Output the [x, y] coordinate of the center of the cell containing the given text.  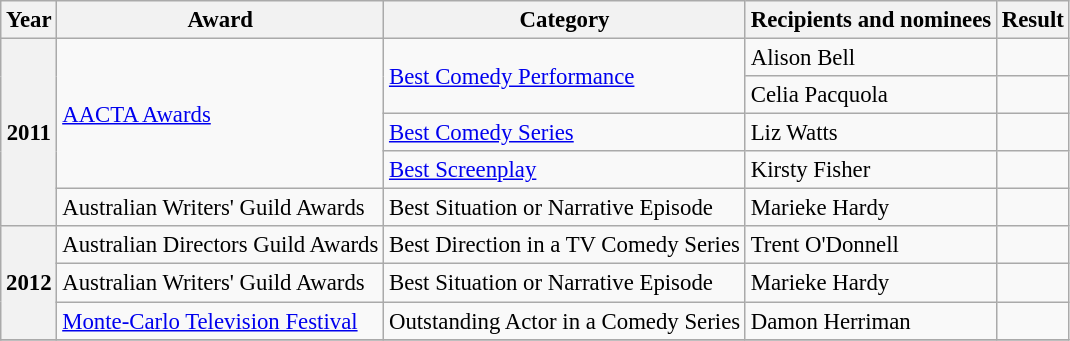
Damon Herriman [870, 321]
Best Direction in a TV Comedy Series [565, 245]
Kirsty Fisher [870, 170]
Recipients and nominees [870, 20]
Year [29, 20]
Celia Pacquola [870, 95]
Best Comedy Performance [565, 76]
Alison Bell [870, 58]
Award [220, 20]
Australian Directors Guild Awards [220, 245]
Category [565, 20]
Monte-Carlo Television Festival [220, 321]
Best Screenplay [565, 170]
Liz Watts [870, 133]
Outstanding Actor in a Comedy Series [565, 321]
2012 [29, 282]
2011 [29, 133]
Trent O'Donnell [870, 245]
Result [1032, 20]
Best Comedy Series [565, 133]
AACTA Awards [220, 114]
